Output the [X, Y] coordinate of the center of the cell containing the given text.  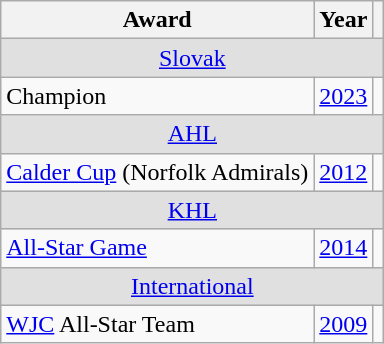
International [192, 286]
Calder Cup (Norfolk Admirals) [158, 172]
KHL [192, 210]
2023 [344, 96]
All-Star Game [158, 248]
WJC All-Star Team [158, 324]
Champion [158, 96]
Year [344, 20]
AHL [192, 134]
2009 [344, 324]
2012 [344, 172]
2014 [344, 248]
Slovak [192, 58]
Award [158, 20]
